Provide the [x, y] coordinate of the cell's center where the given text is located.  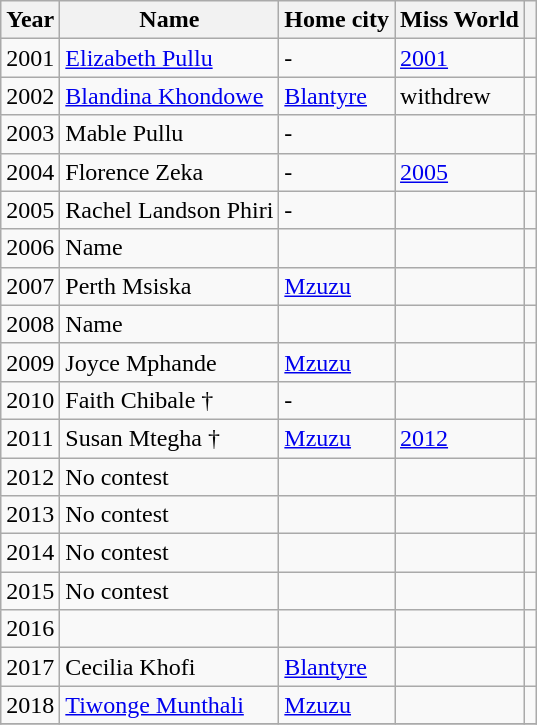
Year [30, 20]
2018 [30, 705]
Joyce Mphande [170, 362]
2014 [30, 553]
Blandina Khondowe [170, 96]
Tiwonge Munthali [170, 705]
2002 [30, 96]
2006 [30, 248]
2017 [30, 667]
Rachel Landson Phiri [170, 210]
withdrew [460, 96]
2013 [30, 515]
2003 [30, 134]
Mable Pullu [170, 134]
Home city [337, 20]
2015 [30, 591]
2011 [30, 438]
Miss World [460, 20]
Perth Msiska [170, 286]
2004 [30, 172]
2008 [30, 324]
Elizabeth Pullu [170, 58]
2009 [30, 362]
2007 [30, 286]
2016 [30, 629]
Florence Zeka [170, 172]
Cecilia Khofi [170, 667]
Faith Chibale † [170, 400]
Susan Mtegha † [170, 438]
2010 [30, 400]
